Scan for the cell matching the given text and deliver its [x, y] coordinate at center. 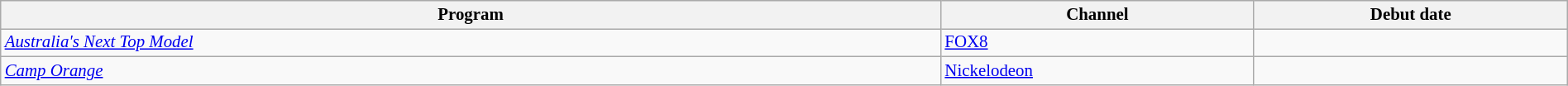
Channel [1097, 15]
Nickelodeon [1097, 70]
FOX8 [1097, 42]
Debut date [1411, 15]
Camp Orange [471, 70]
Australia's Next Top Model [471, 42]
Program [471, 15]
